Search for the cell housing the specified text and yield its [X, Y] center coordinate. 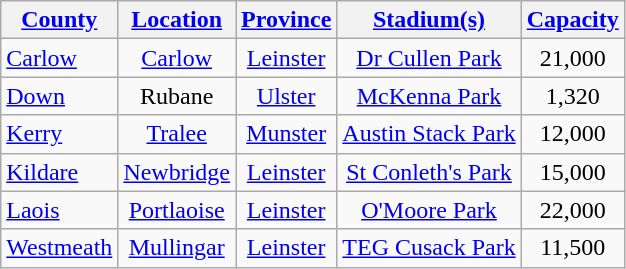
Rubane [177, 96]
Westmeath [60, 248]
Stadium(s) [429, 20]
Mullingar [177, 248]
11,500 [572, 248]
Dr Cullen Park [429, 58]
County [60, 20]
Austin Stack Park [429, 134]
Tralee [177, 134]
12,000 [572, 134]
Province [286, 20]
St Conleth's Park [429, 172]
Laois [60, 210]
21,000 [572, 58]
McKenna Park [429, 96]
Portlaoise [177, 210]
Munster [286, 134]
Down [60, 96]
Kildare [60, 172]
1,320 [572, 96]
Ulster [286, 96]
22,000 [572, 210]
15,000 [572, 172]
Capacity [572, 20]
Newbridge [177, 172]
Location [177, 20]
Kerry [60, 134]
O'Moore Park [429, 210]
TEG Cusack Park [429, 248]
